For the text-containing cell, return its midpoint in [X, Y] coordinate format. 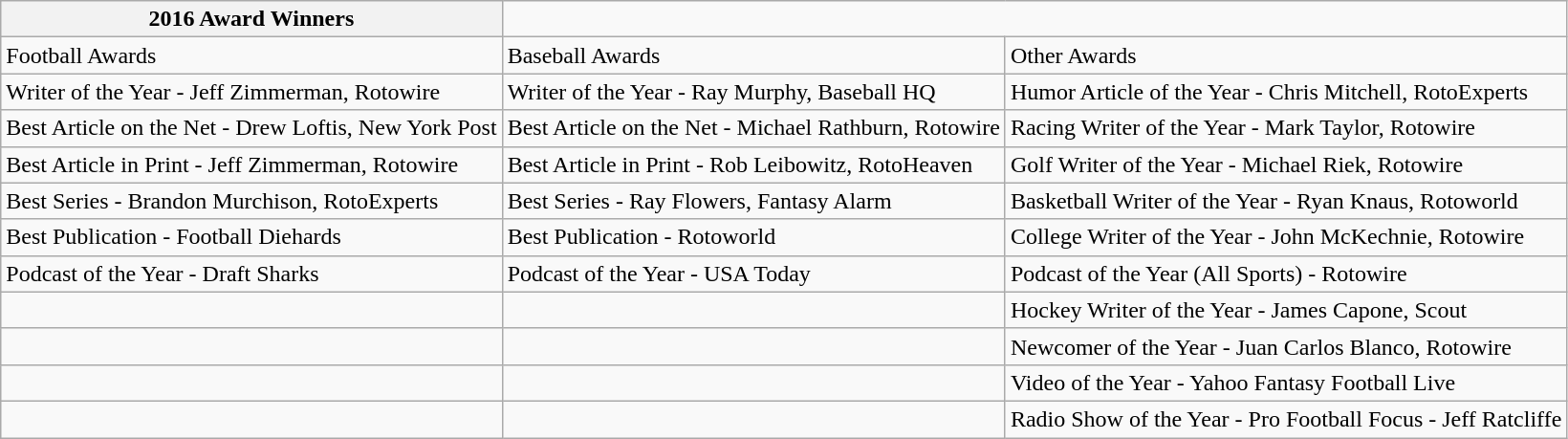
Baseball Awards [753, 55]
Video of the Year - Yahoo Fantasy Football Live [1285, 383]
Golf Writer of the Year - Michael Riek, Rotowire [1285, 165]
Best Article on the Net - Michael Rathburn, Rotowire [753, 128]
Podcast of the Year - USA Today [753, 274]
Podcast of the Year - Draft Sharks [251, 274]
Radio Show of the Year - Pro Football Focus - Jeff Ratcliffe [1285, 419]
Best Series - Brandon Murchison, RotoExperts [251, 201]
Best Article on the Net - Drew Loftis, New York Post [251, 128]
Basketball Writer of the Year - Ryan Knaus, Rotoworld [1285, 201]
Best Publication - Rotoworld [753, 237]
Best Article in Print - Rob Leibowitz, RotoHeaven [753, 165]
Humor Article of the Year - Chris Mitchell, RotoExperts [1285, 92]
Hockey Writer of the Year - James Capone, Scout [1285, 310]
Best Article in Print - Jeff Zimmerman, Rotowire [251, 165]
Other Awards [1285, 55]
Best Series - Ray Flowers, Fantasy Alarm [753, 201]
2016 Award Winners [251, 19]
Football Awards [251, 55]
Best Publication - Football Diehards [251, 237]
Writer of the Year - Jeff Zimmerman, Rotowire [251, 92]
Writer of the Year - Ray Murphy, Baseball HQ [753, 92]
Newcomer of the Year - Juan Carlos Blanco, Rotowire [1285, 346]
Podcast of the Year (All Sports) - Rotowire [1285, 274]
Racing Writer of the Year - Mark Taylor, Rotowire [1285, 128]
College Writer of the Year - John McKechnie, Rotowire [1285, 237]
